Provide the (x, y) coordinate of the cell's center where the given text is located.  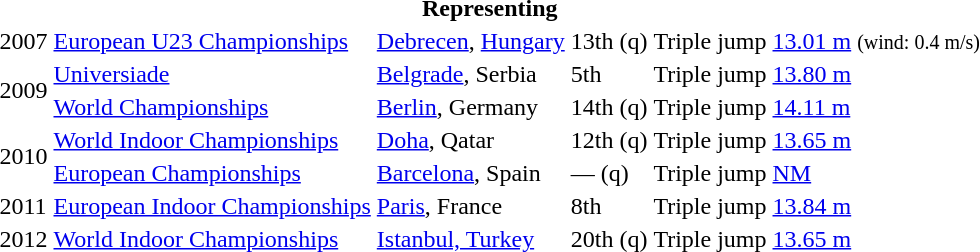
Doha, Qatar (470, 140)
Paris, France (470, 206)
European Indoor Championships (212, 206)
Belgrade, Serbia (470, 74)
Universiade (212, 74)
8th (609, 206)
European Championships (212, 173)
European U23 Championships (212, 41)
— (q) (609, 173)
14th (q) (609, 107)
Barcelona, Spain (470, 173)
Debrecen, Hungary (470, 41)
Berlin, Germany (470, 107)
5th (609, 74)
13th (q) (609, 41)
World Indoor Championships (212, 140)
World Championships (212, 107)
12th (q) (609, 140)
